From the cell containing the given text, extract its center point as (X, Y) coordinate. 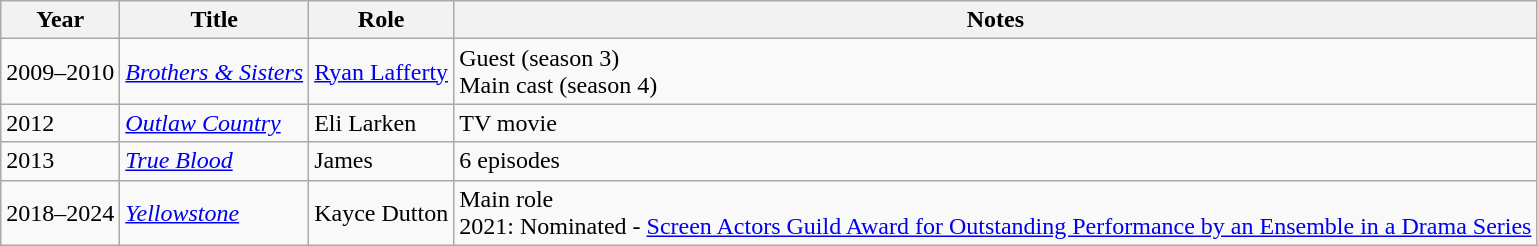
Guest (season 3)Main cast (season 4) (996, 72)
TV movie (996, 123)
Eli Larken (382, 123)
Yellowstone (214, 212)
2013 (60, 161)
6 episodes (996, 161)
Title (214, 20)
Main role2021: Nominated - Screen Actors Guild Award for Outstanding Performance by an Ensemble in a Drama Series (996, 212)
Notes (996, 20)
Brothers & Sisters (214, 72)
2012 (60, 123)
James (382, 161)
Ryan Lafferty (382, 72)
True Blood (214, 161)
Role (382, 20)
Year (60, 20)
2009–2010 (60, 72)
Kayce Dutton (382, 212)
Outlaw Country (214, 123)
2018–2024 (60, 212)
